Extract the [x, y] coordinate from the center of the cell holding the provided text.  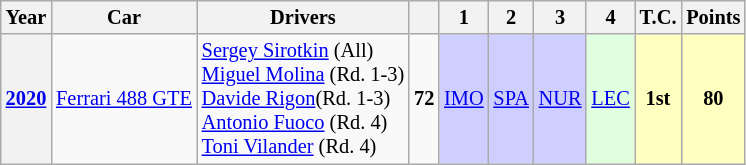
LEC [610, 99]
4 [610, 17]
Drivers [303, 17]
Points [713, 17]
SPA [512, 99]
Year [26, 17]
1st [658, 99]
Ferrari 488 GTE [124, 99]
80 [713, 99]
2 [512, 17]
IMO [464, 99]
T.C. [658, 17]
NUR [560, 99]
Car [124, 17]
72 [424, 99]
2020 [26, 99]
3 [560, 17]
Sergey Sirotkin (All) Miguel Molina (Rd. 1-3) Davide Rigon(Rd. 1-3) Antonio Fuoco (Rd. 4) Toni Vilander (Rd. 4) [303, 99]
1 [464, 17]
